Determine the [X, Y] coordinate at the center of the cell enclosing the given text.  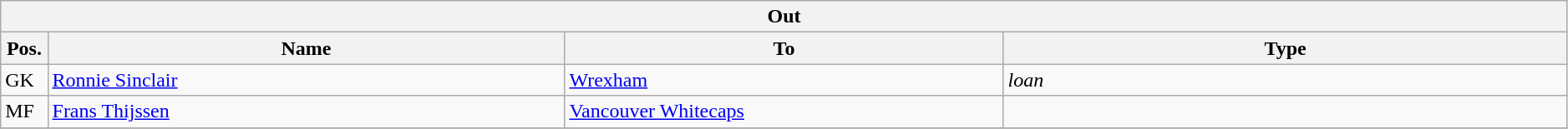
GK [24, 80]
Vancouver Whitecaps [784, 112]
loan [1285, 80]
Name [306, 48]
Type [1285, 48]
Out [784, 17]
Ronnie Sinclair [306, 80]
Pos. [24, 48]
Frans Thijssen [306, 112]
To [784, 48]
MF [24, 112]
Wrexham [784, 80]
